Identify which cell holds the provided text, then report its (X, Y) central coordinate. 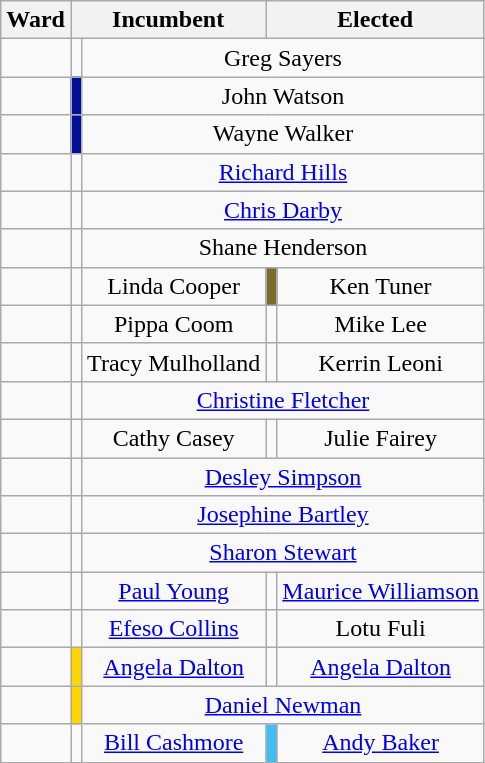
Ward (36, 20)
Elected (376, 20)
Richard Hills (284, 172)
John Watson (284, 96)
Greg Sayers (284, 58)
Wayne Walker (284, 134)
Ken Tuner (381, 286)
Incumbent (168, 20)
Lotu Fuli (381, 629)
Mike Lee (381, 324)
Maurice Williamson (381, 591)
Sharon Stewart (284, 553)
Chris Darby (284, 210)
Linda Cooper (174, 286)
Bill Cashmore (174, 743)
Daniel Newman (284, 705)
Efeso Collins (174, 629)
Pippa Coom (174, 324)
Tracy Mulholland (174, 362)
Andy Baker (381, 743)
Josephine Bartley (284, 515)
Cathy Casey (174, 438)
Paul Young (174, 591)
Shane Henderson (284, 248)
Kerrin Leoni (381, 362)
Christine Fletcher (284, 400)
Desley Simpson (284, 477)
Julie Fairey (381, 438)
